Detect which cell encompasses the target text, then output its (X, Y) center coordinate. 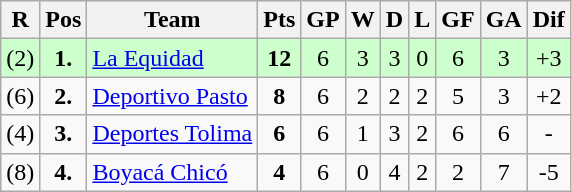
Boyacá Chicó (172, 172)
3. (64, 134)
1. (64, 58)
-5 (548, 172)
W (362, 20)
GA (504, 20)
Pts (280, 20)
GP (323, 20)
+3 (548, 58)
+2 (548, 96)
7 (504, 172)
8 (280, 96)
(2) (20, 58)
2. (64, 96)
L (422, 20)
(4) (20, 134)
4. (64, 172)
(6) (20, 96)
5 (458, 96)
Pos (64, 20)
12 (280, 58)
1 (362, 134)
D (394, 20)
R (20, 20)
GF (458, 20)
Deportivo Pasto (172, 96)
La Equidad (172, 58)
(8) (20, 172)
Team (172, 20)
Deportes Tolima (172, 134)
- (548, 134)
Dif (548, 20)
